Find where the given text appears and provide that cell's center as (x, y) coordinate. 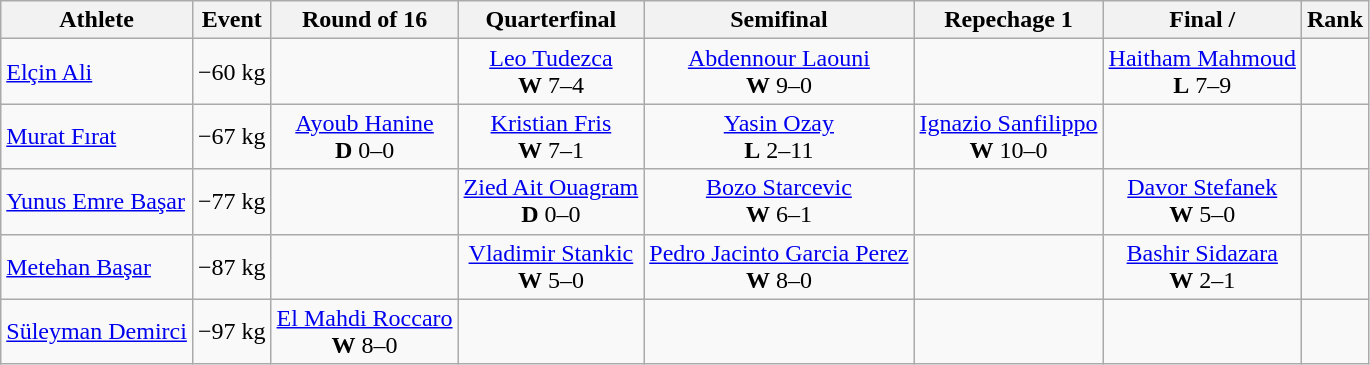
Pedro Jacinto Garcia PerezW 8–0 (779, 266)
El Mahdi RoccaroW 8–0 (364, 332)
Bozo StarcevicW 6–1 (779, 202)
Vladimir StankicW 5–0 (551, 266)
Abdennour LaouniW 9–0 (779, 72)
Murat Fırat (97, 136)
Ignazio SanfilippoW 10–0 (1008, 136)
−60 kg (232, 72)
Bashir SidazaraW 2–1 (1202, 266)
Semifinal (779, 20)
Davor StefanekW 5–0 (1202, 202)
Round of 16 (364, 20)
Rank (1334, 20)
−87 kg (232, 266)
Yasin OzayL 2–11 (779, 136)
−97 kg (232, 332)
Final / (1202, 20)
Ayoub HanineD 0–0 (364, 136)
Athlete (97, 20)
−77 kg (232, 202)
Elçin Ali (97, 72)
Metehan Başar (97, 266)
Süleyman Demirci (97, 332)
Repechage 1 (1008, 20)
Event (232, 20)
−67 kg (232, 136)
Zied Ait OuagramD 0–0 (551, 202)
Quarterfinal (551, 20)
Yunus Emre Başar (97, 202)
Haitham MahmoudL 7–9 (1202, 72)
Leo TudezcaW 7–4 (551, 72)
Kristian FrisW 7–1 (551, 136)
